From the cell containing the given text, extract its center point as [x, y] coordinate. 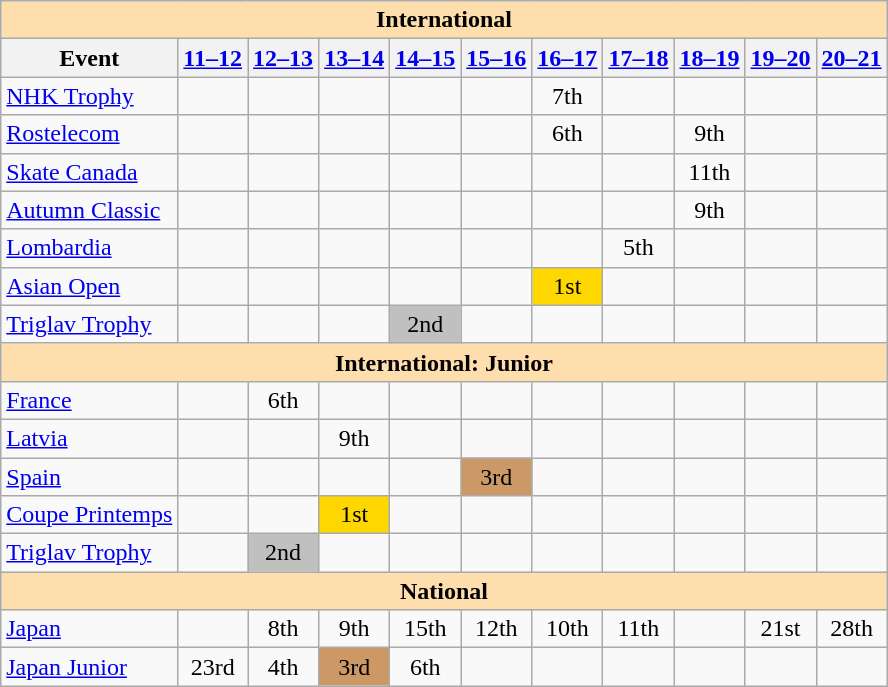
Japan Junior [90, 667]
14–15 [426, 58]
11–12 [213, 58]
28th [852, 629]
17–18 [638, 58]
4th [284, 667]
7th [568, 96]
5th [638, 248]
Event [90, 58]
21st [780, 629]
19–20 [780, 58]
Autumn Classic [90, 210]
National [444, 591]
NHK Trophy [90, 96]
16–17 [568, 58]
15th [426, 629]
15–16 [496, 58]
12th [496, 629]
Lombardia [90, 248]
Japan [90, 629]
Coupe Printemps [90, 515]
Latvia [90, 438]
Asian Open [90, 286]
13–14 [354, 58]
Skate Canada [90, 172]
23rd [213, 667]
12–13 [284, 58]
International [444, 20]
20–21 [852, 58]
International: Junior [444, 362]
8th [284, 629]
Spain [90, 477]
10th [568, 629]
France [90, 400]
18–19 [710, 58]
Rostelecom [90, 134]
